Return (X, Y) of the center of cell containing provided text 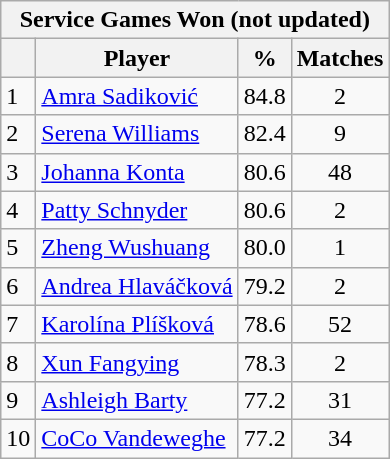
Zheng Wushuang (137, 248)
34 (340, 438)
31 (340, 400)
78.3 (264, 362)
48 (340, 172)
6 (18, 286)
Patty Schnyder (137, 210)
Player (137, 58)
79.2 (264, 286)
4 (18, 210)
Xun Fangying (137, 362)
82.4 (264, 134)
Ashleigh Barty (137, 400)
7 (18, 324)
8 (18, 362)
52 (340, 324)
Johanna Konta (137, 172)
Karolína Plíšková (137, 324)
10 (18, 438)
80.0 (264, 248)
Andrea Hlaváčková (137, 286)
84.8 (264, 96)
Amra Sadiković (137, 96)
5 (18, 248)
% (264, 58)
78.6 (264, 324)
CoCo Vandeweghe (137, 438)
Matches (340, 58)
3 (18, 172)
Service Games Won (not updated) (195, 20)
Serena Williams (137, 134)
